Scan for the cell matching the given text and deliver its (X, Y) coordinate at center. 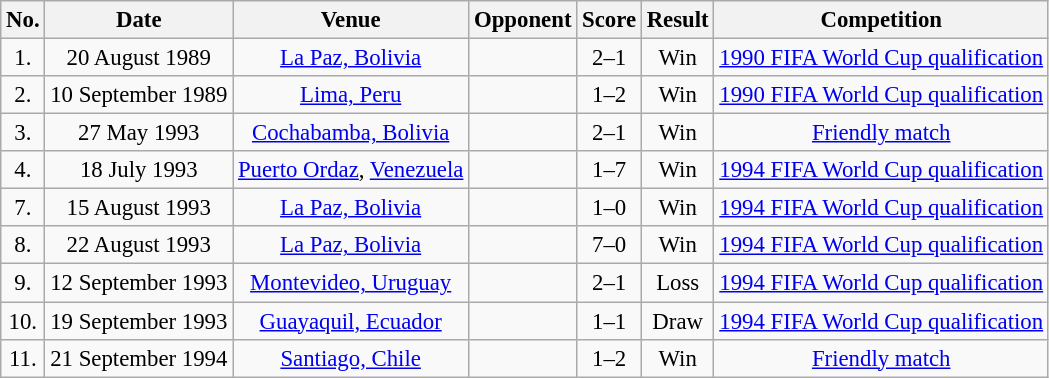
7–0 (610, 245)
9. (23, 283)
7. (23, 208)
Cochabamba, Bolivia (351, 133)
10 September 1989 (139, 95)
1. (23, 58)
2. (23, 95)
Date (139, 20)
1–0 (610, 208)
No. (23, 20)
12 September 1993 (139, 283)
Venue (351, 20)
27 May 1993 (139, 133)
20 August 1989 (139, 58)
Opponent (523, 20)
Loss (678, 283)
Draw (678, 321)
Score (610, 20)
Competition (881, 20)
Puerto Ordaz, Venezuela (351, 170)
Montevideo, Uruguay (351, 283)
Guayaquil, Ecuador (351, 321)
1–1 (610, 321)
3. (23, 133)
15 August 1993 (139, 208)
11. (23, 358)
Result (678, 20)
Lima, Peru (351, 95)
8. (23, 245)
1–7 (610, 170)
18 July 1993 (139, 170)
Santiago, Chile (351, 358)
22 August 1993 (139, 245)
4. (23, 170)
10. (23, 321)
21 September 1994 (139, 358)
19 September 1993 (139, 321)
